Find where the given text appears and provide that cell's center as [X, Y] coordinate. 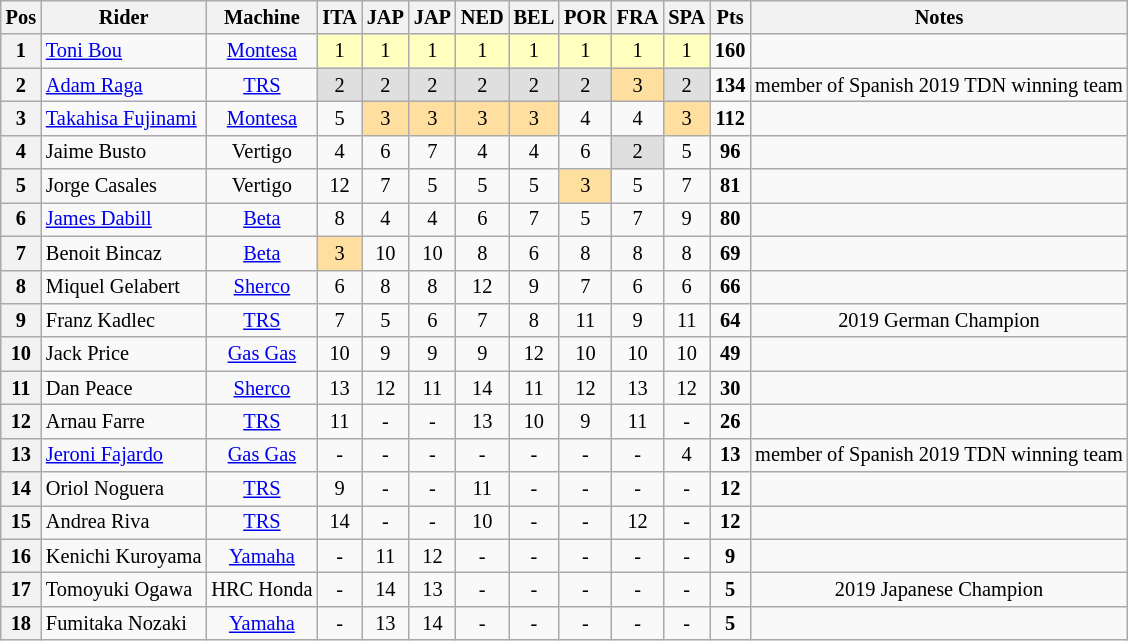
26 [730, 421]
Dan Peace [124, 388]
134 [730, 85]
160 [730, 51]
49 [730, 354]
Jorge Casales [124, 186]
Rider [124, 17]
Jack Price [124, 354]
Toni Bou [124, 51]
Miquel Gelabert [124, 287]
Notes [938, 17]
BEL [534, 17]
Pts [730, 17]
POR [586, 17]
18 [21, 623]
Kenichi Kuroyama [124, 556]
80 [730, 219]
2019 German Champion [938, 320]
Franz Kadlec [124, 320]
30 [730, 388]
Tomoyuki Ogawa [124, 589]
Jeroni Fajardo [124, 455]
16 [21, 556]
Takahisa Fujinami [124, 118]
NED [482, 17]
Adam Raga [124, 85]
FRA [638, 17]
Pos [21, 17]
Arnau Farre [124, 421]
Oriol Noguera [124, 489]
Benoit Bincaz [124, 253]
69 [730, 253]
SPA [686, 17]
Andrea Riva [124, 522]
17 [21, 589]
15 [21, 522]
Machine [262, 17]
James Dabill [124, 219]
96 [730, 152]
112 [730, 118]
66 [730, 287]
Fumitaka Nozaki [124, 623]
Jaime Busto [124, 152]
64 [730, 320]
2019 Japanese Champion [938, 589]
81 [730, 186]
HRC Honda [262, 589]
ITA [339, 17]
